Output the [x, y] coordinate of the center of the cell containing the given text.  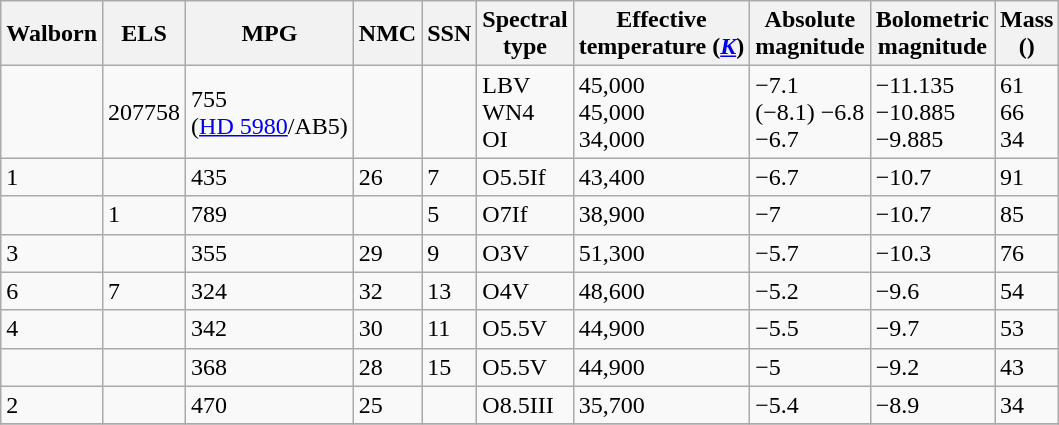
O4V [525, 291]
85 [1026, 215]
−9.2 [932, 367]
3 [52, 253]
11 [450, 329]
342 [270, 329]
−5 [810, 367]
SSN [450, 34]
324 [270, 291]
368 [270, 367]
−6.7 [810, 177]
435 [270, 177]
43,400 [662, 177]
91 [1026, 177]
470 [270, 405]
O7If [525, 215]
−5.2 [810, 291]
Spectraltype [525, 34]
−7 [810, 215]
LBVWN4OI [525, 112]
MPG [270, 34]
Mass() [1026, 34]
13 [450, 291]
−5.5 [810, 329]
−9.6 [932, 291]
616634 [1026, 112]
O8.5III [525, 405]
9 [450, 253]
Walborn [52, 34]
Bolometricmagnitude [932, 34]
45,00045,00034,000 [662, 112]
−7.1(−8.1) −6.8−6.7 [810, 112]
355 [270, 253]
207758 [144, 112]
51,300 [662, 253]
76 [1026, 253]
38,900 [662, 215]
−9.7 [932, 329]
NMC [387, 34]
−11.135−10.885−9.885 [932, 112]
2 [52, 405]
43 [1026, 367]
29 [387, 253]
755(HD 5980/AB5) [270, 112]
30 [387, 329]
Absolutemagnitude [810, 34]
6 [52, 291]
48,600 [662, 291]
5 [450, 215]
34 [1026, 405]
−5.7 [810, 253]
ELS [144, 34]
25 [387, 405]
−8.9 [932, 405]
53 [1026, 329]
O3V [525, 253]
32 [387, 291]
26 [387, 177]
−5.4 [810, 405]
15 [450, 367]
54 [1026, 291]
−10.3 [932, 253]
4 [52, 329]
28 [387, 367]
Effectivetemperature (K) [662, 34]
O5.5If [525, 177]
35,700 [662, 405]
789 [270, 215]
